Extract the [X, Y] coordinate from the center of the cell holding the provided text.  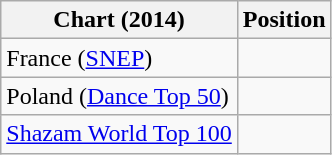
Chart (2014) [120, 20]
Poland (Dance Top 50) [120, 96]
Position [284, 20]
France (SNEP) [120, 58]
Shazam World Top 100 [120, 134]
